Scan for the cell matching the given text and deliver its (X, Y) coordinate at center. 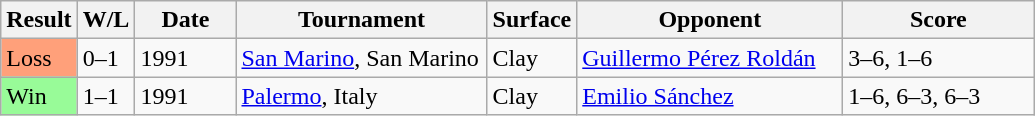
0–1 (106, 58)
San Marino, San Marino (362, 58)
Result (39, 20)
Loss (39, 58)
Opponent (710, 20)
Palermo, Italy (362, 96)
Emilio Sánchez (710, 96)
Surface (532, 20)
Score (938, 20)
Guillermo Pérez Roldán (710, 58)
Tournament (362, 20)
3–6, 1–6 (938, 58)
1–1 (106, 96)
1–6, 6–3, 6–3 (938, 96)
Win (39, 96)
Date (186, 20)
W/L (106, 20)
